Pinpoint the cell where the given text exists, returning its [x, y] midpoint coordinate. 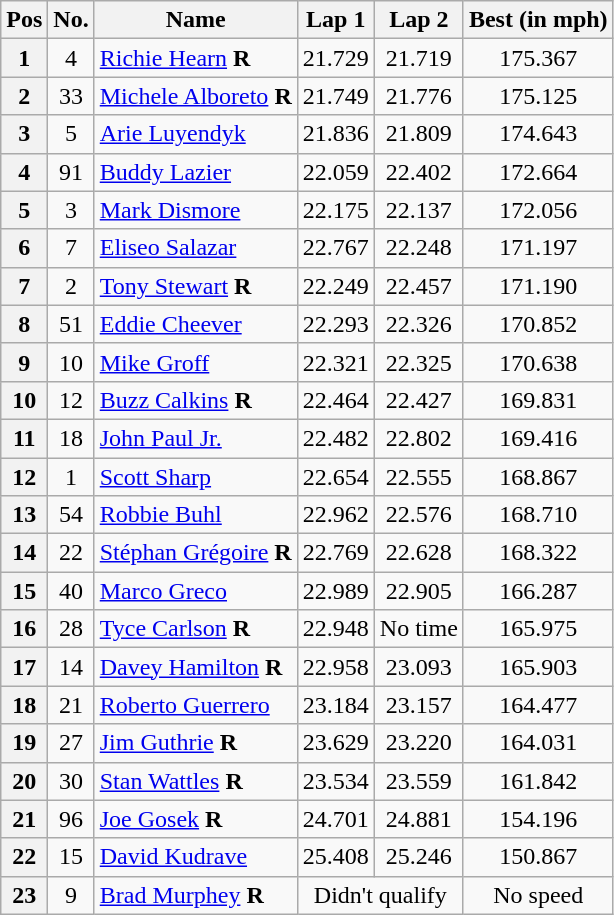
25.408 [336, 857]
169.416 [538, 438]
Marco Greco [196, 591]
23.534 [336, 781]
22.948 [336, 629]
168.867 [538, 477]
22.958 [336, 667]
Roberto Guerrero [196, 705]
150.867 [538, 857]
Robbie Buhl [196, 515]
Eddie Cheever [196, 324]
22.482 [336, 438]
Name [196, 20]
22.464 [336, 400]
165.975 [538, 629]
21.836 [336, 134]
Jim Guthrie R [196, 743]
54 [71, 515]
Richie Hearn R [196, 58]
Didn't qualify [380, 895]
171.197 [538, 248]
174.643 [538, 134]
22.248 [418, 248]
16 [24, 629]
19 [24, 743]
8 [24, 324]
22.989 [336, 591]
22.175 [336, 210]
22.402 [418, 172]
23 [24, 895]
168.322 [538, 553]
Joe Gosek R [196, 819]
17 [24, 667]
175.125 [538, 96]
22.427 [418, 400]
30 [71, 781]
No speed [538, 895]
172.664 [538, 172]
13 [24, 515]
Mark Dismore [196, 210]
22.576 [418, 515]
22.628 [418, 553]
Stéphan Grégoire R [196, 553]
33 [71, 96]
24.701 [336, 819]
23.220 [418, 743]
Davey Hamilton R [196, 667]
165.903 [538, 667]
Stan Wattles R [196, 781]
John Paul Jr. [196, 438]
51 [71, 324]
21.729 [336, 58]
23.559 [418, 781]
Eliseo Salazar [196, 248]
40 [71, 591]
166.287 [538, 591]
22.905 [418, 591]
21.776 [418, 96]
11 [24, 438]
Mike Groff [196, 362]
Michele Alboreto R [196, 96]
22.137 [418, 210]
Arie Luyendyk [196, 134]
Scott Sharp [196, 477]
22.326 [418, 324]
6 [24, 248]
Lap 1 [336, 20]
22.767 [336, 248]
Lap 2 [418, 20]
No. [71, 20]
170.852 [538, 324]
24.881 [418, 819]
22.457 [418, 286]
21.719 [418, 58]
170.638 [538, 362]
28 [71, 629]
169.831 [538, 400]
No time [418, 629]
154.196 [538, 819]
23.157 [418, 705]
25.246 [418, 857]
161.842 [538, 781]
21.749 [336, 96]
96 [71, 819]
168.710 [538, 515]
171.190 [538, 286]
164.477 [538, 705]
Buddy Lazier [196, 172]
164.031 [538, 743]
Tony Stewart R [196, 286]
Tyce Carlson R [196, 629]
22.802 [418, 438]
27 [71, 743]
91 [71, 172]
22.059 [336, 172]
Buzz Calkins R [196, 400]
22.249 [336, 286]
22.555 [418, 477]
David Kudrave [196, 857]
175.367 [538, 58]
22.293 [336, 324]
23.629 [336, 743]
22.325 [418, 362]
23.184 [336, 705]
Best (in mph) [538, 20]
22.962 [336, 515]
20 [24, 781]
22.769 [336, 553]
23.093 [418, 667]
21.809 [418, 134]
22.321 [336, 362]
172.056 [538, 210]
22.654 [336, 477]
Pos [24, 20]
Brad Murphey R [196, 895]
